Find where the given text appears and provide that cell's center as (X, Y) coordinate. 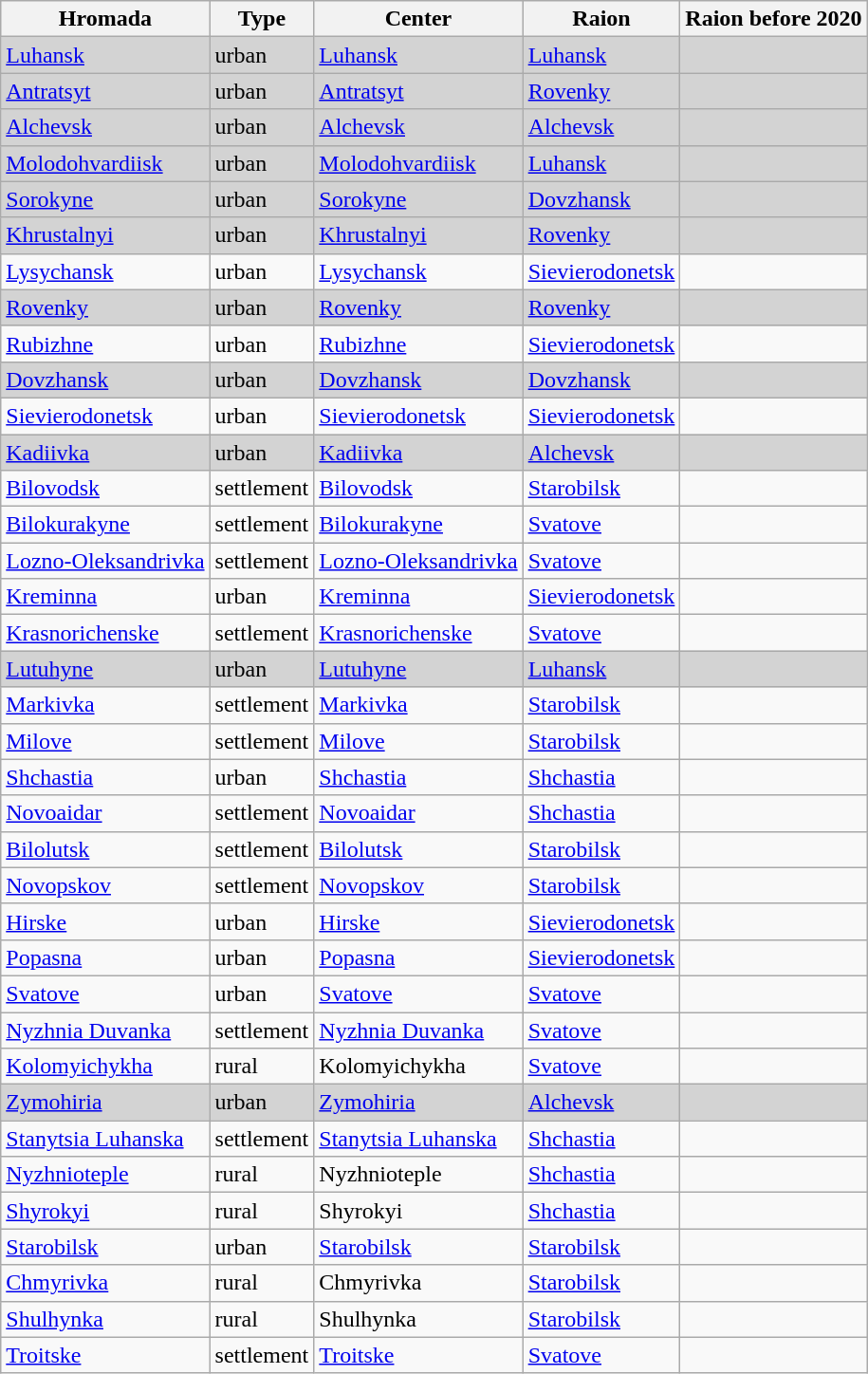
Hromada (105, 19)
Type (262, 19)
Center (418, 19)
Raion (601, 19)
Raion before 2020 (774, 19)
